From the cell containing the given text, extract its center point as [x, y] coordinate. 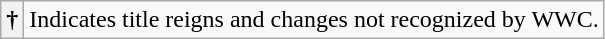
Indicates title reigns and changes not recognized by WWC. [314, 20]
† [12, 20]
